Scan for the cell matching the given text and deliver its (x, y) coordinate at center. 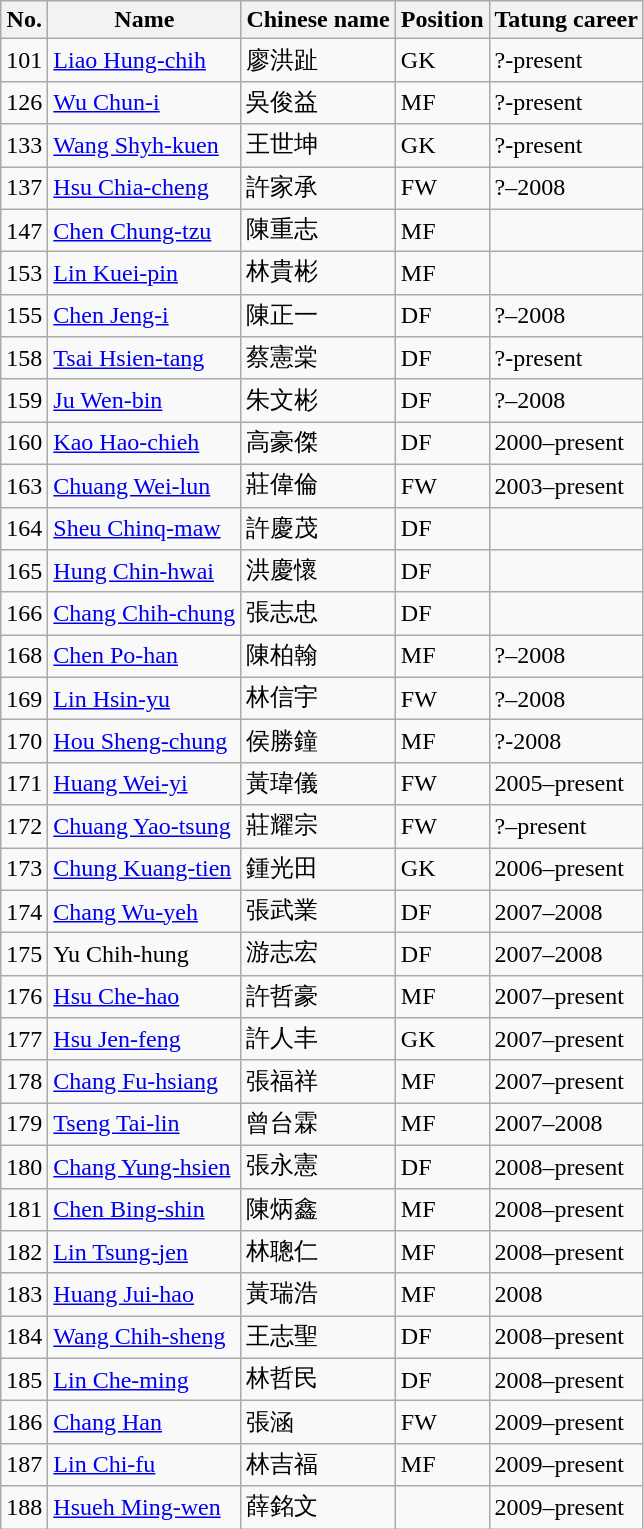
王世坤 (318, 146)
Huang Wei-yi (144, 784)
Hsu Chia-cheng (144, 188)
Wu Chun-i (144, 102)
185 (24, 1380)
Chang Chih-chung (144, 614)
170 (24, 742)
高豪傑 (318, 444)
林吉福 (318, 1464)
175 (24, 954)
Sheu Chinq-maw (144, 528)
Kao Hao-chieh (144, 444)
Chuang Yao-tsung (144, 826)
張永憲 (318, 1166)
許家承 (318, 188)
Chang Yung-hsien (144, 1166)
173 (24, 870)
159 (24, 400)
Tatung career (566, 20)
Lin Kuei-pin (144, 274)
179 (24, 1124)
吳俊益 (318, 102)
147 (24, 230)
許哲豪 (318, 996)
Wang Chih-sheng (144, 1338)
張志忠 (318, 614)
Chen Bing-shin (144, 1210)
Chinese name (318, 20)
?-2008 (566, 742)
182 (24, 1252)
朱文彬 (318, 400)
林信宇 (318, 698)
Chen Jeng-i (144, 316)
Lin Chi-fu (144, 1464)
Hsu Jen-feng (144, 1040)
Hsu Che-hao (144, 996)
158 (24, 358)
Name (144, 20)
林聰仁 (318, 1252)
蔡憲棠 (318, 358)
鍾光田 (318, 870)
126 (24, 102)
Chung Kuang-tien (144, 870)
No. (24, 20)
187 (24, 1464)
174 (24, 912)
?–present (566, 826)
黃瑋儀 (318, 784)
陳炳鑫 (318, 1210)
莊耀宗 (318, 826)
2006–present (566, 870)
2003–present (566, 486)
陳正一 (318, 316)
183 (24, 1294)
Hung Chin-hwai (144, 572)
許人丰 (318, 1040)
160 (24, 444)
Chuang Wei-lun (144, 486)
2005–present (566, 784)
181 (24, 1210)
王志聖 (318, 1338)
Hou Sheng-chung (144, 742)
Position (442, 20)
林哲民 (318, 1380)
Chen Po-han (144, 656)
153 (24, 274)
133 (24, 146)
Tsai Hsien-tang (144, 358)
184 (24, 1338)
游志宏 (318, 954)
155 (24, 316)
薛銘文 (318, 1508)
莊偉倫 (318, 486)
許慶茂 (318, 528)
陳重志 (318, 230)
2000–present (566, 444)
169 (24, 698)
Liao Hung-chih (144, 60)
137 (24, 188)
廖洪趾 (318, 60)
張武業 (318, 912)
張福祥 (318, 1082)
2008 (566, 1294)
Chen Chung-tzu (144, 230)
Huang Jui-hao (144, 1294)
177 (24, 1040)
178 (24, 1082)
101 (24, 60)
Lin Tsung-jen (144, 1252)
Ju Wen-bin (144, 400)
Lin Hsin-yu (144, 698)
Hsueh Ming-wen (144, 1508)
陳柏翰 (318, 656)
188 (24, 1508)
171 (24, 784)
Tseng Tai-lin (144, 1124)
166 (24, 614)
Wang Shyh-kuen (144, 146)
176 (24, 996)
Lin Che-ming (144, 1380)
186 (24, 1422)
黃瑞浩 (318, 1294)
Chang Fu-hsiang (144, 1082)
林貴彬 (318, 274)
172 (24, 826)
Yu Chih-hung (144, 954)
張涵 (318, 1422)
洪慶懷 (318, 572)
侯勝鐘 (318, 742)
180 (24, 1166)
163 (24, 486)
Chang Wu-yeh (144, 912)
165 (24, 572)
168 (24, 656)
曾台霖 (318, 1124)
Chang Han (144, 1422)
164 (24, 528)
